Capture the cell that displays the provided text and extract its [x, y] central coordinate. 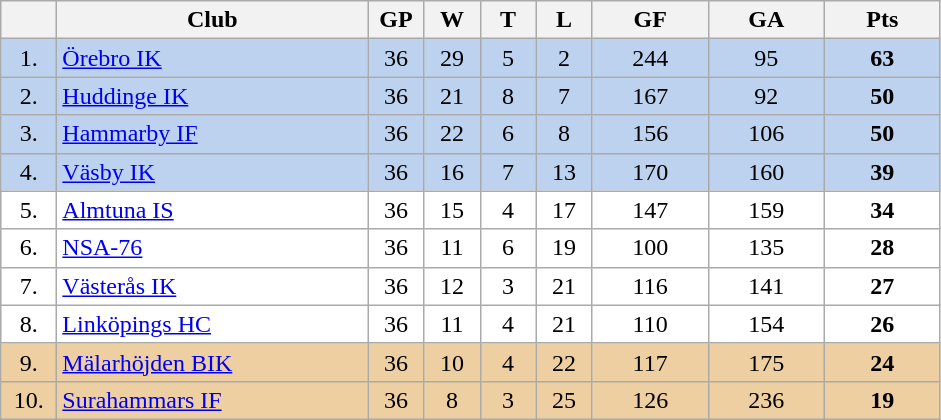
117 [650, 362]
135 [766, 248]
24 [882, 362]
2. [29, 96]
92 [766, 96]
106 [766, 134]
116 [650, 286]
141 [766, 286]
Mälarhöjden BIK [212, 362]
156 [650, 134]
1. [29, 58]
5. [29, 210]
126 [650, 400]
NSA-76 [212, 248]
147 [650, 210]
159 [766, 210]
7. [29, 286]
236 [766, 400]
Club [212, 20]
GP [396, 20]
27 [882, 286]
8. [29, 324]
154 [766, 324]
6. [29, 248]
Linköpings HC [212, 324]
13 [564, 172]
GA [766, 20]
95 [766, 58]
Surahammars IF [212, 400]
39 [882, 172]
Huddinge IK [212, 96]
2 [564, 58]
L [564, 20]
63 [882, 58]
10. [29, 400]
34 [882, 210]
3. [29, 134]
110 [650, 324]
175 [766, 362]
GF [650, 20]
Örebro IK [212, 58]
Almtuna IS [212, 210]
Väsby IK [212, 172]
4. [29, 172]
Hammarby IF [212, 134]
10 [452, 362]
12 [452, 286]
29 [452, 58]
5 [508, 58]
W [452, 20]
244 [650, 58]
Pts [882, 20]
167 [650, 96]
170 [650, 172]
16 [452, 172]
25 [564, 400]
15 [452, 210]
26 [882, 324]
28 [882, 248]
T [508, 20]
Västerås IK [212, 286]
9. [29, 362]
100 [650, 248]
160 [766, 172]
17 [564, 210]
